Determine the (x, y) coordinate at the center of the cell enclosing the given text.  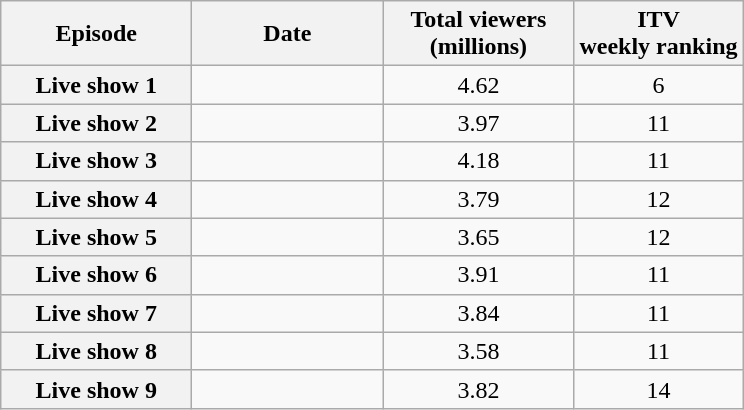
Live show 4 (96, 199)
4.18 (478, 161)
3.82 (478, 389)
Live show 7 (96, 313)
3.58 (478, 351)
3.91 (478, 275)
Live show 6 (96, 275)
Total viewers(millions) (478, 34)
14 (658, 389)
3.65 (478, 237)
Episode (96, 34)
ITVweekly ranking (658, 34)
Live show 2 (96, 123)
Live show 9 (96, 389)
6 (658, 85)
Live show 3 (96, 161)
4.62 (478, 85)
Date (288, 34)
Live show 8 (96, 351)
Live show 1 (96, 85)
3.84 (478, 313)
3.97 (478, 123)
3.79 (478, 199)
Live show 5 (96, 237)
